Pinpoint the cell where the given text exists, returning its [x, y] midpoint coordinate. 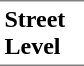
Street Level [42, 33]
